Return the [X, Y] coordinate for the center point of the cell that contains the specified text.  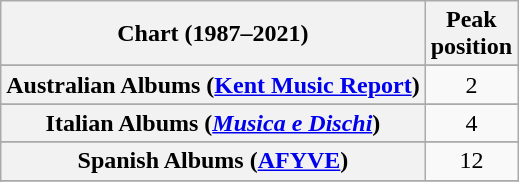
Peakposition [471, 34]
Italian Albums (Musica e Dischi) [213, 123]
4 [471, 123]
Spanish Albums (AFYVE) [213, 161]
Australian Albums (Kent Music Report) [213, 85]
12 [471, 161]
2 [471, 85]
Chart (1987–2021) [213, 34]
